Find where the given text appears and provide that cell's center as [X, Y] coordinate. 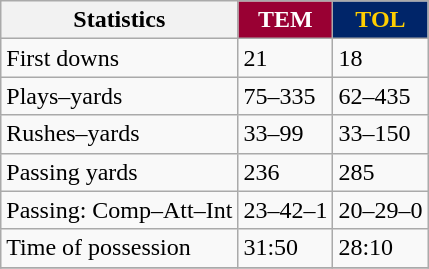
Passing yards [120, 172]
33–99 [286, 134]
TOL [380, 20]
62–435 [380, 96]
236 [286, 172]
Statistics [120, 20]
Time of possession [120, 248]
21 [286, 58]
31:50 [286, 248]
TEM [286, 20]
18 [380, 58]
28:10 [380, 248]
75–335 [286, 96]
33–150 [380, 134]
Passing: Comp–Att–Int [120, 210]
20–29–0 [380, 210]
Plays–yards [120, 96]
285 [380, 172]
Rushes–yards [120, 134]
First downs [120, 58]
23–42–1 [286, 210]
